Identify which cell holds the provided text, then report its (x, y) central coordinate. 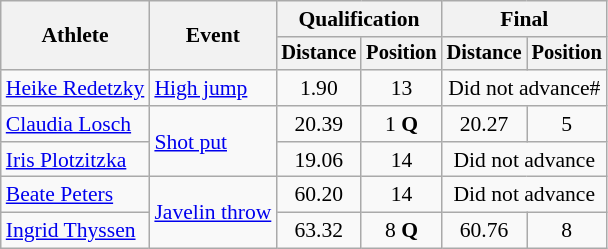
Beate Peters (76, 195)
60.20 (318, 195)
60.76 (484, 231)
Shot put (212, 142)
13 (401, 88)
Did not advance# (524, 88)
1.90 (318, 88)
8 (567, 231)
Qualification (358, 19)
Claudia Losch (76, 124)
19.06 (318, 160)
Athlete (76, 36)
Ingrid Thyssen (76, 231)
Final (524, 19)
5 (567, 124)
High jump (212, 88)
20.27 (484, 124)
20.39 (318, 124)
63.32 (318, 231)
Javelin throw (212, 212)
Event (212, 36)
8 Q (401, 231)
1 Q (401, 124)
Heike Redetzky (76, 88)
Iris Plotzitzka (76, 160)
